Return [X, Y] of the center of cell containing provided text 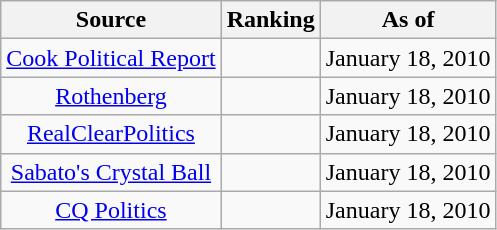
As of [408, 20]
CQ Politics [111, 210]
Cook Political Report [111, 58]
Sabato's Crystal Ball [111, 172]
Ranking [270, 20]
Source [111, 20]
RealClearPolitics [111, 134]
Rothenberg [111, 96]
